Search for the cell housing the specified text and yield its [x, y] center coordinate. 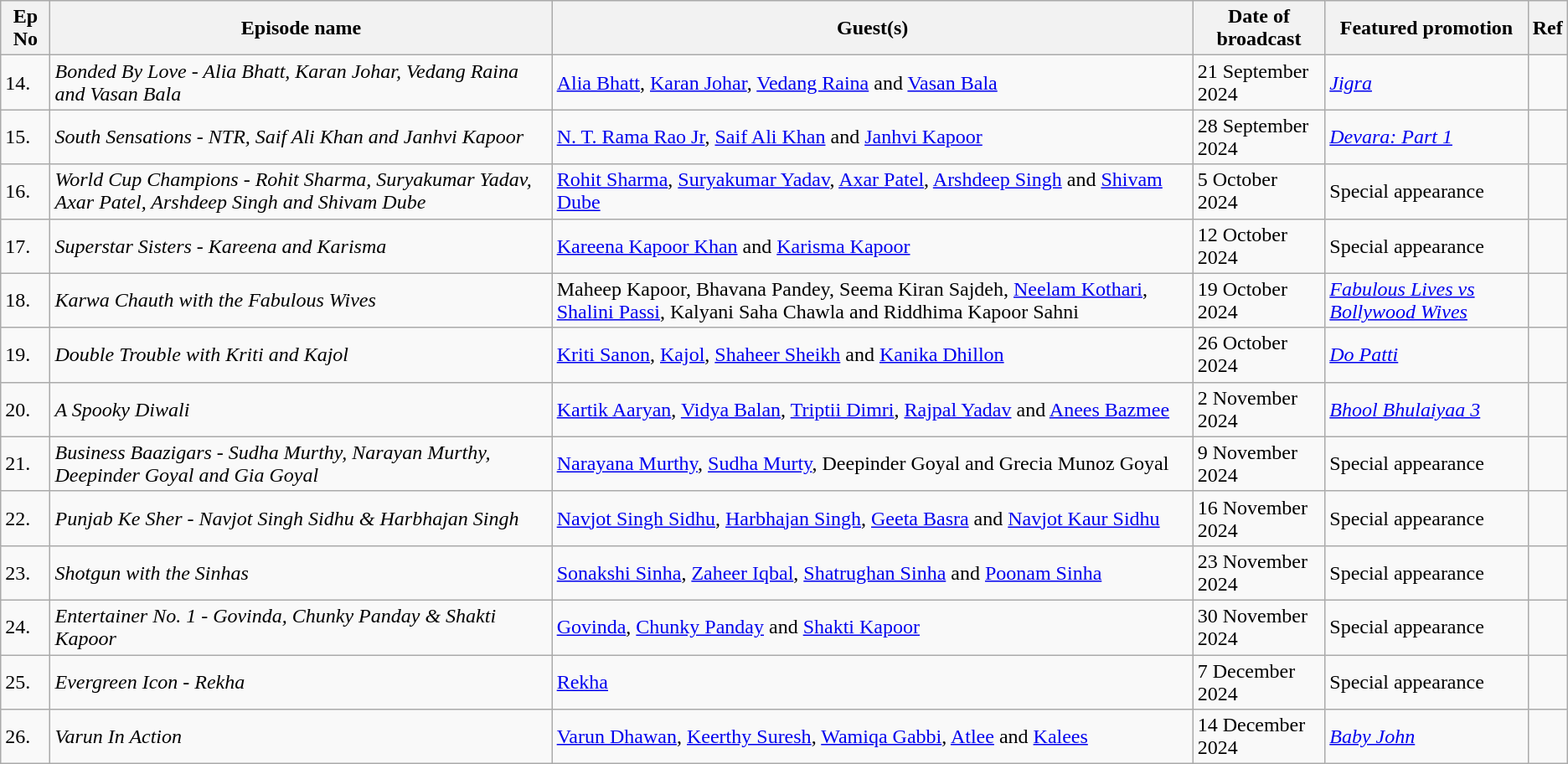
17. [25, 246]
23. [25, 573]
19 October 2024 [1259, 300]
7 December 2024 [1259, 682]
Guest(s) [873, 28]
Narayana Murthy, Sudha Murty, Deepinder Goyal and Grecia Munoz Goyal [873, 464]
22. [25, 518]
Maheep Kapoor, Bhavana Pandey, Seema Kiran Sajdeh, Neelam Kothari, Shalini Passi, Kalyani Saha Chawla and Riddhima Kapoor Sahni [873, 300]
Superstar Sisters - Kareena and Karisma [302, 246]
Evergreen Icon - Rekha [302, 682]
Ep No [25, 28]
Rohit Sharma, Suryakumar Yadav, Axar Patel, Arshdeep Singh and Shivam Dube [873, 191]
14. [25, 82]
Varun Dhawan, Keerthy Suresh, Wamiqa Gabbi, Atlee and Kalees [873, 737]
Double Trouble with Kriti and Kajol [302, 355]
19. [25, 355]
25. [25, 682]
5 October 2024 [1259, 191]
Entertainer No. 1 - Govinda, Chunky Panday & Shakti Kapoor [302, 627]
World Cup Champions - Rohit Sharma, Suryakumar Yadav, Axar Patel, Arshdeep Singh and Shivam Dube [302, 191]
14 December 2024 [1259, 737]
Shotgun with the Sinhas [302, 573]
15. [25, 137]
24. [25, 627]
Kriti Sanon, Kajol, Shaheer Sheikh and Kanika Dhillon [873, 355]
Business Baazigars - Sudha Murthy, Narayan Murthy, Deepinder Goyal and Gia Goyal [302, 464]
Navjot Singh Sidhu, Harbhajan Singh, Geeta Basra and Navjot Kaur Sidhu [873, 518]
N. T. Rama Rao Jr, Saif Ali Khan and Janhvi Kapoor [873, 137]
9 November 2024 [1259, 464]
23 November 2024 [1259, 573]
Ref [1548, 28]
South Sensations - NTR, Saif Ali Khan and Janhvi Kapoor [302, 137]
16 November 2024 [1259, 518]
Do Patti [1426, 355]
30 November 2024 [1259, 627]
Rekha [873, 682]
Alia Bhatt, Karan Johar, Vedang Raina and Vasan Bala [873, 82]
26 October 2024 [1259, 355]
26. [25, 737]
18. [25, 300]
Govinda, Chunky Panday and Shakti Kapoor [873, 627]
A Spooky Diwali [302, 409]
12 October 2024 [1259, 246]
2 November 2024 [1259, 409]
Varun In Action [302, 737]
20. [25, 409]
Episode name [302, 28]
Karwa Chauth with the Fabulous Wives [302, 300]
Jigra [1426, 82]
Devara: Part 1 [1426, 137]
16. [25, 191]
Sonakshi Sinha, Zaheer Iqbal, Shatrughan Sinha and Poonam Sinha [873, 573]
28 September 2024 [1259, 137]
21. [25, 464]
Kartik Aaryan, Vidya Balan, Triptii Dimri, Rajpal Yadav and Anees Bazmee [873, 409]
Bhool Bhulaiyaa 3 [1426, 409]
21 September 2024 [1259, 82]
Baby John [1426, 737]
Punjab Ke Sher - Navjot Singh Sidhu & Harbhajan Singh [302, 518]
Featured promotion [1426, 28]
Kareena Kapoor Khan and Karisma Kapoor [873, 246]
Bonded By Love - Alia Bhatt, Karan Johar, Vedang Raina and Vasan Bala [302, 82]
Date of broadcast [1259, 28]
Fabulous Lives vs Bollywood Wives [1426, 300]
